Locate the cell with the specified text and output its (X, Y) center coordinate. 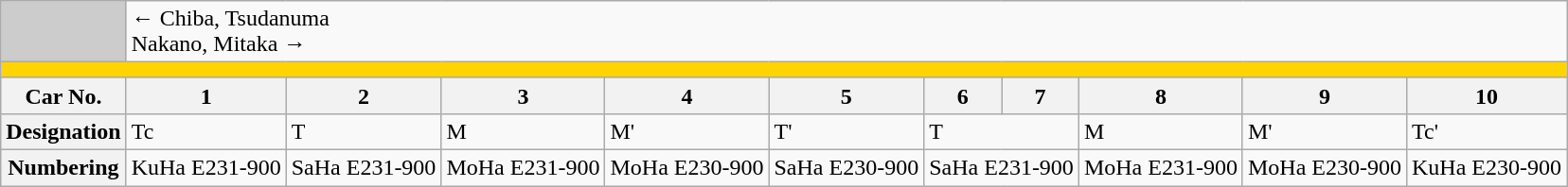
Numbering (63, 167)
3 (523, 95)
8 (1161, 95)
5 (846, 95)
7 (1041, 95)
Tc' (1487, 131)
1 (206, 95)
2 (364, 95)
9 (1324, 95)
KuHa E230-900 (1487, 167)
← Chiba, TsudanumaNakano, Mitaka → (846, 32)
Tc (206, 131)
SaHa E230-900 (846, 167)
KuHa E231-900 (206, 167)
6 (963, 95)
Designation (63, 131)
T' (846, 131)
Car No. (63, 95)
10 (1487, 95)
4 (687, 95)
